Pinpoint the cell where the given text exists, returning its (x, y) midpoint coordinate. 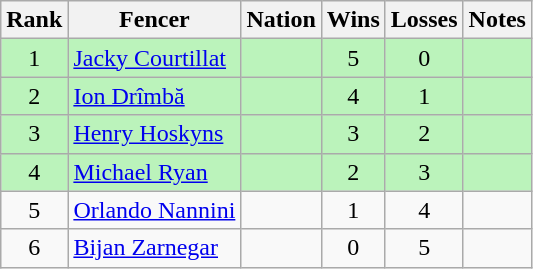
Michael Ryan (154, 172)
Losses (424, 20)
Henry Hoskyns (154, 134)
Jacky Courtillat (154, 58)
Wins (353, 20)
Fencer (154, 20)
Bijan Zarnegar (154, 248)
Ion Drîmbă (154, 96)
Rank (34, 20)
Nation (281, 20)
6 (34, 248)
Orlando Nannini (154, 210)
Notes (497, 20)
